Output the [x, y] coordinate of the center of the cell containing the given text.  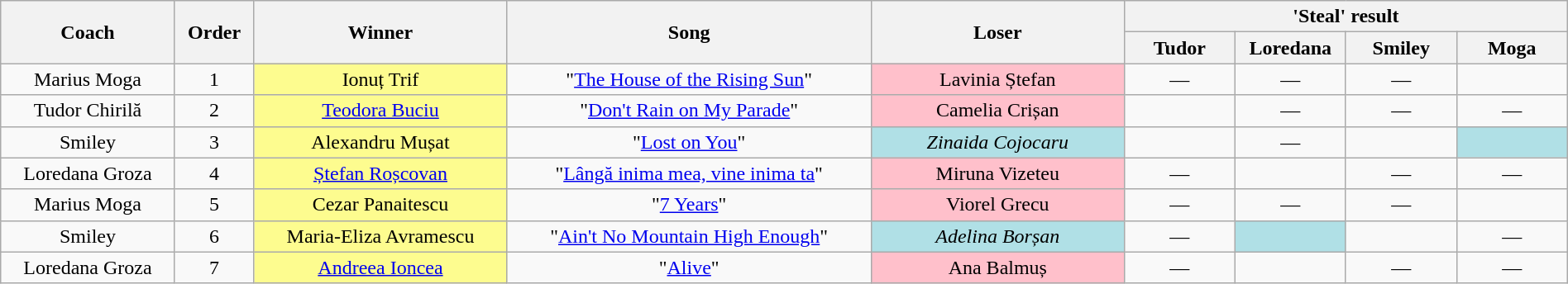
Winner [380, 32]
"Ain't No Mountain High Enough" [689, 236]
Moga [1512, 48]
Teodora Buciu [380, 111]
Camelia Crișan [997, 111]
Ana Balmuș [997, 267]
Ștefan Roșcovan [380, 173]
4 [214, 173]
1 [214, 79]
Tudor [1179, 48]
Loredana [1290, 48]
Lavinia Ștefan [997, 79]
Tudor Chirilă [88, 111]
Zinaida Cojocaru [997, 142]
'Steal' result [1346, 17]
"7 Years" [689, 205]
"Don't Rain on My Parade" [689, 111]
2 [214, 111]
Adelina Borșan [997, 236]
3 [214, 142]
5 [214, 205]
Loser [997, 32]
Order [214, 32]
Coach [88, 32]
"The House of the Rising Sun" [689, 79]
Andreea Ioncea [380, 267]
7 [214, 267]
Ionuț Trif [380, 79]
Cezar Panaitescu [380, 205]
Song [689, 32]
6 [214, 236]
"Lângă inima mea, vine inima ta" [689, 173]
Maria-Eliza Avramescu [380, 236]
Viorel Grecu [997, 205]
"Alive" [689, 267]
"Lost on You" [689, 142]
Alexandru Mușat [380, 142]
Miruna Vizeteu [997, 173]
